Capture the cell that displays the provided text and extract its [X, Y] central coordinate. 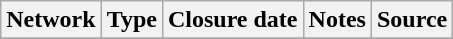
Network [51, 20]
Closure date [232, 20]
Notes [337, 20]
Type [132, 20]
Source [412, 20]
